Output the (X, Y) coordinate of the center of the cell containing the given text.  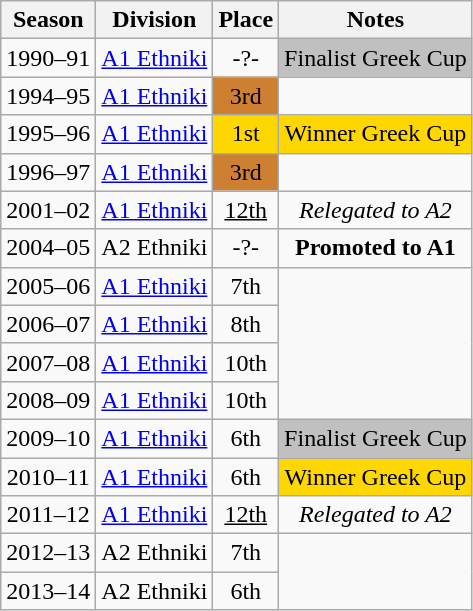
2005–06 (48, 286)
2013–14 (48, 591)
1990–91 (48, 58)
2001–02 (48, 210)
Place (246, 20)
Promoted to A1 (376, 248)
Notes (376, 20)
1995–96 (48, 134)
8th (246, 324)
2006–07 (48, 324)
Division (154, 20)
2011–12 (48, 515)
2012–13 (48, 553)
Season (48, 20)
1994–95 (48, 96)
2004–05 (48, 248)
1st (246, 134)
1996–97 (48, 172)
2009–10 (48, 438)
2007–08 (48, 362)
2008–09 (48, 400)
2010–11 (48, 477)
